From the cell containing the given text, extract its center point as (X, Y) coordinate. 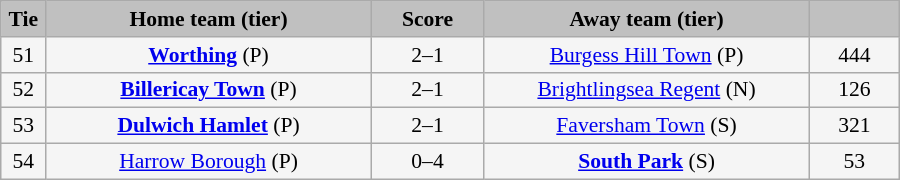
54 (24, 162)
Score (427, 19)
Brightlingsea Regent (N) (647, 90)
Away team (tier) (647, 19)
51 (24, 55)
0–4 (427, 162)
Harrow Borough (P) (209, 162)
Billericay Town (P) (209, 90)
126 (854, 90)
Faversham Town (S) (647, 126)
Tie (24, 19)
321 (854, 126)
444 (854, 55)
Dulwich Hamlet (P) (209, 126)
52 (24, 90)
Burgess Hill Town (P) (647, 55)
South Park (S) (647, 162)
Home team (tier) (209, 19)
Worthing (P) (209, 55)
